Return (x, y) of the center of cell containing provided text 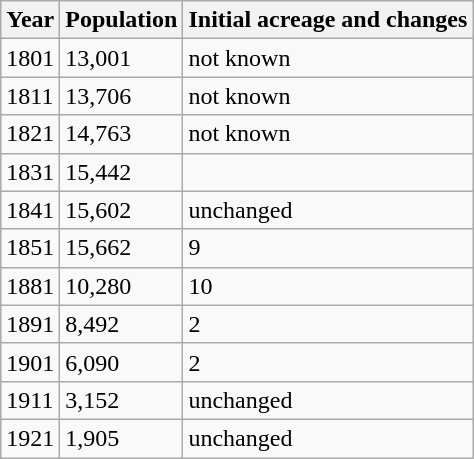
1921 (30, 438)
1911 (30, 400)
15,662 (122, 248)
6,090 (122, 362)
1801 (30, 58)
1811 (30, 96)
14,763 (122, 134)
8,492 (122, 324)
1841 (30, 210)
15,442 (122, 172)
Population (122, 20)
1831 (30, 172)
13,001 (122, 58)
1851 (30, 248)
10,280 (122, 286)
1901 (30, 362)
9 (328, 248)
1821 (30, 134)
Initial acreage and changes (328, 20)
3,152 (122, 400)
10 (328, 286)
Year (30, 20)
15,602 (122, 210)
13,706 (122, 96)
1881 (30, 286)
1,905 (122, 438)
1891 (30, 324)
